Scan for the cell matching the given text and deliver its [X, Y] coordinate at center. 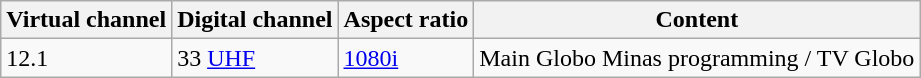
Main Globo Minas programming / TV Globo [697, 58]
Digital channel [255, 20]
1080i [406, 58]
12.1 [86, 58]
Virtual channel [86, 20]
33 UHF [255, 58]
Content [697, 20]
Aspect ratio [406, 20]
